Scan for the cell matching the given text and deliver its (x, y) coordinate at center. 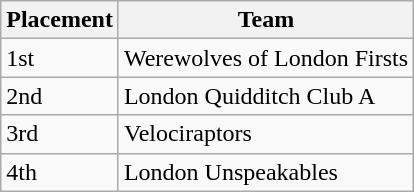
Werewolves of London Firsts (266, 58)
4th (60, 172)
London Quidditch Club A (266, 96)
Team (266, 20)
2nd (60, 96)
1st (60, 58)
London Unspeakables (266, 172)
Velociraptors (266, 134)
Placement (60, 20)
3rd (60, 134)
